Find where the given text appears and provide that cell's center as (x, y) coordinate. 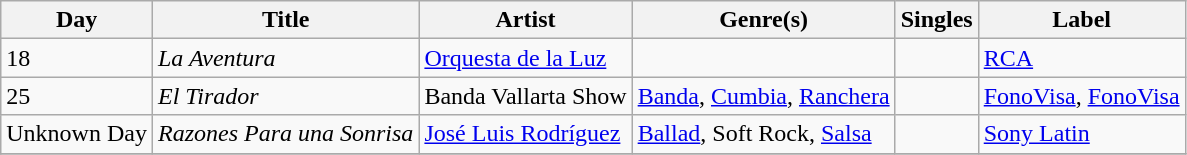
Day (77, 20)
Label (1082, 20)
Banda, Cumbia, Ranchera (764, 96)
Title (285, 20)
Genre(s) (764, 20)
Razones Para una Sonrisa (285, 134)
Artist (526, 20)
FonoVisa, FonoVisa (1082, 96)
18 (77, 58)
Unknown Day (77, 134)
25 (77, 96)
RCA (1082, 58)
El Tirador (285, 96)
Banda Vallarta Show (526, 96)
La Aventura (285, 58)
Ballad, Soft Rock, Salsa (764, 134)
Singles (936, 20)
Sony Latin (1082, 134)
Orquesta de la Luz (526, 58)
José Luis Rodríguez (526, 134)
